Scan for the cell matching the given text and deliver its (x, y) coordinate at center. 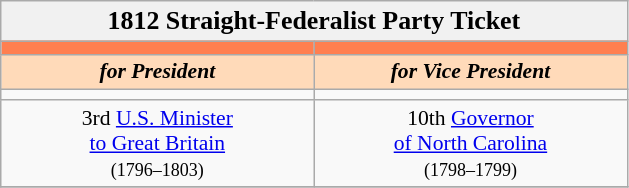
3rd U.S. Ministerto Great Britain(1796–1803) (158, 144)
for President (158, 72)
for Vice President (470, 72)
1812 Straight-Federalist Party Ticket (314, 21)
10th Governorof North Carolina(1798–1799) (470, 144)
